Pinpoint the cell where the given text exists, returning its [X, Y] midpoint coordinate. 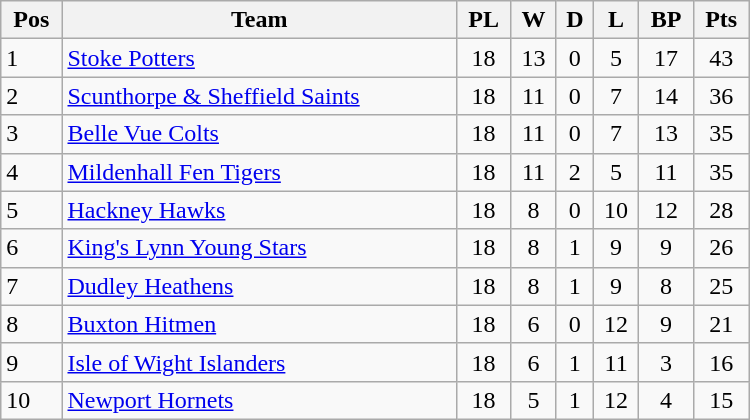
Dudley Heathens [259, 286]
W [534, 20]
36 [721, 96]
Hackney Hawks [259, 210]
PL [483, 20]
Belle Vue Colts [259, 134]
Team [259, 20]
16 [721, 362]
26 [721, 248]
28 [721, 210]
15 [721, 400]
Buxton Hitmen [259, 324]
Scunthorpe & Sheffield Saints [259, 96]
43 [721, 58]
King's Lynn Young Stars [259, 248]
Isle of Wight Islanders [259, 362]
14 [666, 96]
Pts [721, 20]
BP [666, 20]
D [574, 20]
Stoke Potters [259, 58]
Pos [32, 20]
Mildenhall Fen Tigers [259, 172]
25 [721, 286]
L [616, 20]
17 [666, 58]
Newport Hornets [259, 400]
21 [721, 324]
